Provide the (x, y) coordinate of the cell's center where the given text is located.  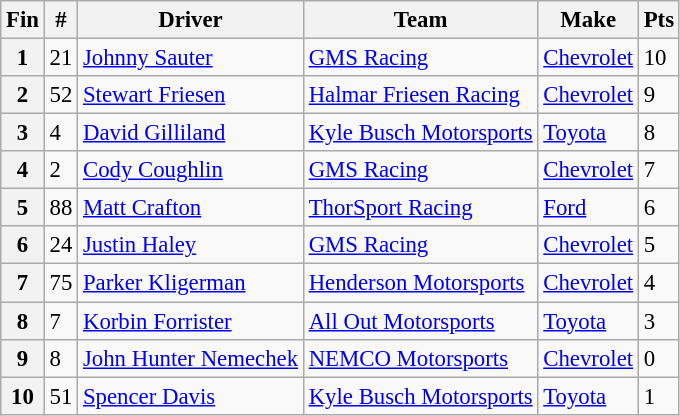
88 (60, 208)
75 (60, 283)
Stewart Friesen (191, 95)
Spencer Davis (191, 396)
52 (60, 95)
0 (658, 358)
NEMCO Motorsports (420, 358)
Justin Haley (191, 245)
Team (420, 20)
Cody Coughlin (191, 170)
Make (588, 20)
Matt Crafton (191, 208)
Parker Kligerman (191, 283)
All Out Motorsports (420, 321)
21 (60, 58)
Fin (23, 20)
Korbin Forrister (191, 321)
Johnny Sauter (191, 58)
24 (60, 245)
Halmar Friesen Racing (420, 95)
John Hunter Nemechek (191, 358)
Ford (588, 208)
51 (60, 396)
# (60, 20)
Driver (191, 20)
ThorSport Racing (420, 208)
Pts (658, 20)
David Gilliland (191, 133)
Henderson Motorsports (420, 283)
